Return (X, Y) of the center of cell containing provided text 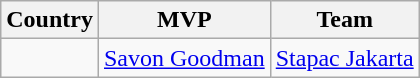
MVP (184, 20)
Stapac Jakarta (344, 58)
Team (344, 20)
Savon Goodman (184, 58)
Country (50, 20)
